Extract the [X, Y] coordinate from the center of the cell holding the provided text.  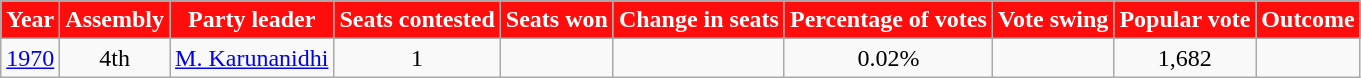
Outcome [1308, 20]
Seats contested [417, 20]
Year [30, 20]
Seats won [556, 20]
Vote swing [1053, 20]
Percentage of votes [888, 20]
M. Karunanidhi [252, 58]
1,682 [1185, 58]
Change in seats [698, 20]
Party leader [252, 20]
1970 [30, 58]
1 [417, 58]
4th [115, 58]
0.02% [888, 58]
Assembly [115, 20]
Popular vote [1185, 20]
